Pinpoint the cell where the given text exists, returning its [X, Y] midpoint coordinate. 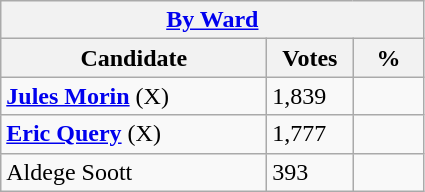
Eric Query (X) [134, 134]
393 [310, 172]
By Ward [212, 20]
Jules Morin (X) [134, 96]
Votes [310, 58]
1,777 [310, 134]
Candidate [134, 58]
1,839 [310, 96]
% [388, 58]
Aldege Soott [134, 172]
